Scan for the cell matching the given text and deliver its [X, Y] coordinate at center. 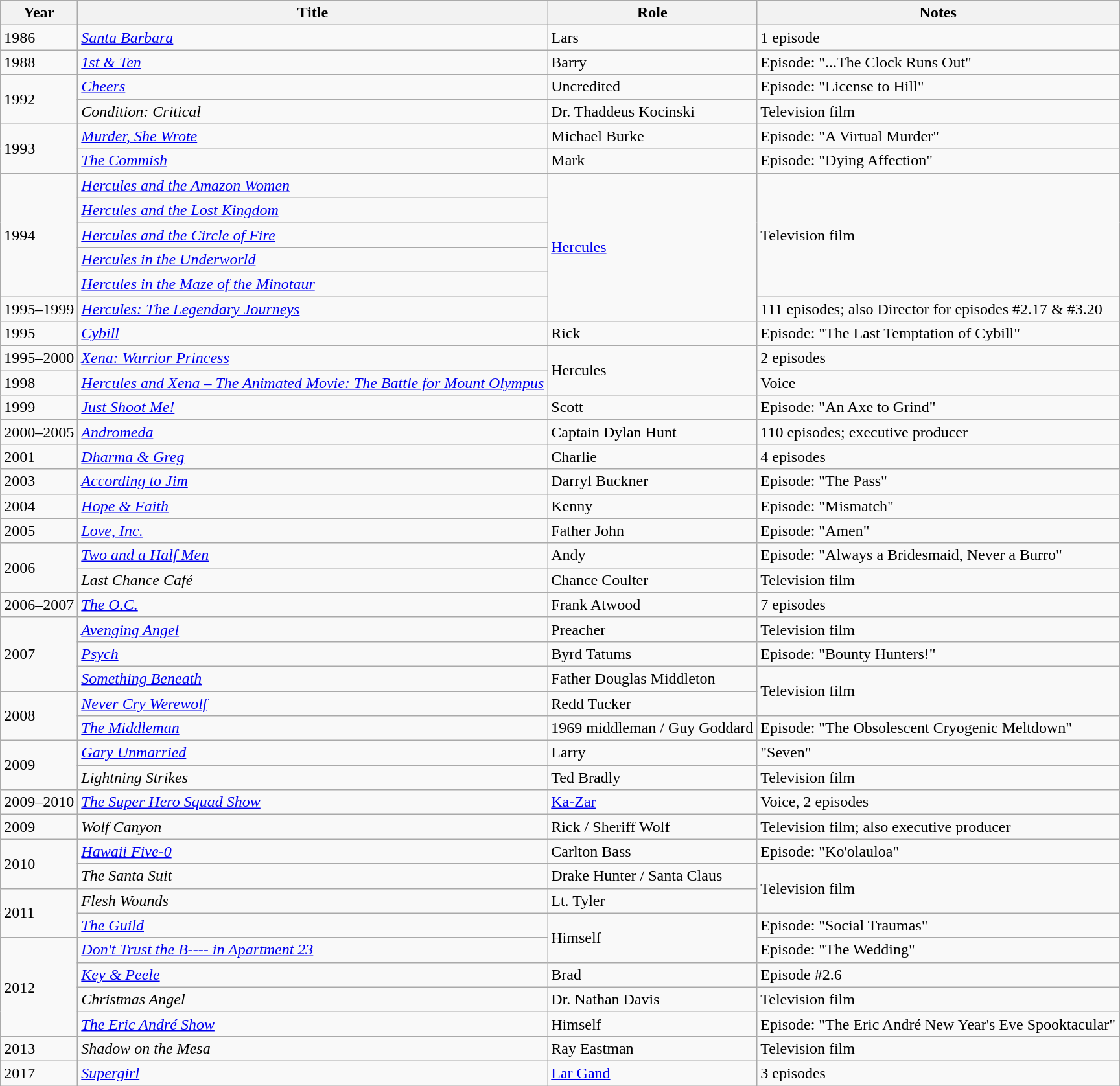
Avenging Angel [312, 629]
Episode: "License to Hill" [939, 87]
Episode: "Mismatch" [939, 506]
Episode #2.6 [939, 975]
2011 [39, 913]
Kenny [652, 506]
According to Jim [312, 481]
Episode: "Always a Bridesmaid, Never a Burro" [939, 555]
2012 [39, 987]
4 episodes [939, 457]
1 episode [939, 38]
Ray Eastman [652, 1048]
Hawaii Five-0 [312, 851]
Hercules in the Underworld [312, 259]
110 episodes; executive producer [939, 432]
The Commish [312, 161]
2017 [39, 1073]
Christmas Angel [312, 999]
Captain Dylan Hunt [652, 432]
Condition: Critical [312, 111]
Lt. Tyler [652, 901]
Lightning Strikes [312, 778]
Lar Gand [652, 1073]
2004 [39, 506]
1998 [39, 383]
Year [39, 13]
The Santa Suit [312, 876]
1995 [39, 334]
Drake Hunter / Santa Claus [652, 876]
The O.C. [312, 605]
Hercules and the Amazon Women [312, 185]
1994 [39, 235]
Scott [652, 408]
Psych [312, 654]
Ted Bradly [652, 778]
Television film; also executive producer [939, 827]
Mark [652, 161]
Don't Trust the B---- in Apartment 23 [312, 950]
2003 [39, 481]
2013 [39, 1048]
Wolf Canyon [312, 827]
Xena: Warrior Princess [312, 358]
Hercules and the Lost Kingdom [312, 210]
Episode: "Bounty Hunters!" [939, 654]
2000–2005 [39, 432]
1993 [39, 148]
The Guild [312, 925]
Never Cry Werewolf [312, 703]
Michael Burke [652, 136]
2005 [39, 531]
Carlton Bass [652, 851]
The Middleman [312, 728]
Ka-Zar [652, 802]
Supergirl [312, 1073]
2001 [39, 457]
Dr. Thaddeus Kocinski [652, 111]
Flesh Wounds [312, 901]
Hope & Faith [312, 506]
1995–1999 [39, 309]
1992 [39, 99]
Something Beneath [312, 678]
Hercules in the Maze of the Minotaur [312, 284]
Love, Inc. [312, 531]
Voice, 2 episodes [939, 802]
Barry [652, 62]
Just Shoot Me! [312, 408]
Byrd Tatums [652, 654]
Hercules and Xena – The Animated Movie: The Battle for Mount Olympus [312, 383]
"Seven" [939, 753]
1995–2000 [39, 358]
Episode: "Amen" [939, 531]
Rick / Sheriff Wolf [652, 827]
2006 [39, 568]
Uncredited [652, 87]
Redd Tucker [652, 703]
Father John [652, 531]
Darryl Buckner [652, 481]
Key & Peele [312, 975]
Larry [652, 753]
Dharma & Greg [312, 457]
Murder, She Wrote [312, 136]
Frank Atwood [652, 605]
2010 [39, 864]
Notes [939, 13]
Cybill [312, 334]
Voice [939, 383]
Title [312, 13]
111 episodes; also Director for episodes #2.17 & #3.20 [939, 309]
1st & Ten [312, 62]
3 episodes [939, 1073]
Gary Unmarried [312, 753]
Chance Coulter [652, 580]
1999 [39, 408]
Santa Barbara [312, 38]
Episode: "A Virtual Murder" [939, 136]
Shadow on the Mesa [312, 1048]
Role [652, 13]
Lars [652, 38]
The Super Hero Squad Show [312, 802]
Rick [652, 334]
Episode: "The Eric André New Year's Eve Spooktacular" [939, 1024]
1986 [39, 38]
Episode: "Social Traumas" [939, 925]
Last Chance Café [312, 580]
Andy [652, 555]
2009–2010 [39, 802]
1988 [39, 62]
2006–2007 [39, 605]
Brad [652, 975]
1969 middleman / Guy Goddard [652, 728]
Dr. Nathan Davis [652, 999]
Charlie [652, 457]
Episode: "...The Clock Runs Out" [939, 62]
Hercules: The Legendary Journeys [312, 309]
Episode: "The Obsolescent Cryogenic Meltdown" [939, 728]
7 episodes [939, 605]
Hercules and the Circle of Fire [312, 235]
The Eric André Show [312, 1024]
Father Douglas Middleton [652, 678]
Episode: "Dying Affection" [939, 161]
Two and a Half Men [312, 555]
Episode: "The Pass" [939, 481]
Episode: "Ko'olauloa" [939, 851]
Episode: "The Last Temptation of Cybill" [939, 334]
Cheers [312, 87]
Episode: "The Wedding" [939, 950]
2007 [39, 654]
Preacher [652, 629]
Episode: "An Axe to Grind" [939, 408]
2 episodes [939, 358]
Andromeda [312, 432]
2008 [39, 715]
